For the text-containing cell, return its midpoint in (x, y) coordinate format. 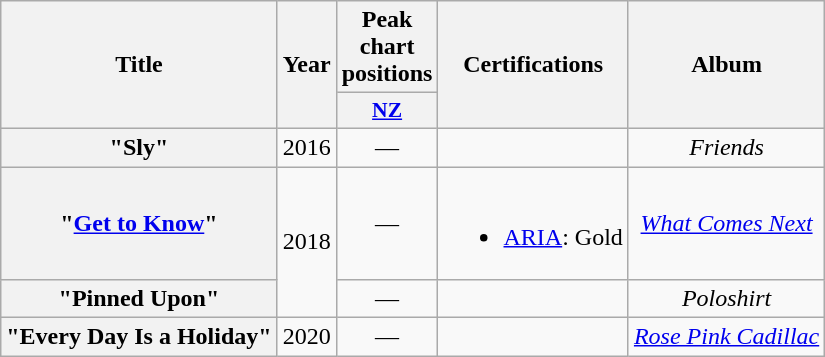
Album (726, 65)
"Pinned Upon" (139, 299)
Title (139, 65)
ARIA: Gold (533, 222)
What Comes Next (726, 222)
2020 (306, 337)
Poloshirt (726, 299)
"Get to Know" (139, 222)
"Sly" (139, 147)
Friends (726, 147)
2016 (306, 147)
NZ (387, 111)
Peak chart positions (387, 47)
Year (306, 65)
2018 (306, 242)
"Every Day Is a Holiday" (139, 337)
Certifications (533, 65)
Rose Pink Cadillac (726, 337)
